Output the [X, Y] coordinate of the center of the cell containing the given text.  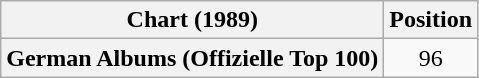
Chart (1989) [192, 20]
96 [431, 58]
German Albums (Offizielle Top 100) [192, 58]
Position [431, 20]
